Find where the given text appears and provide that cell's center as [X, Y] coordinate. 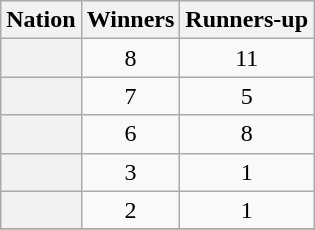
6 [130, 134]
3 [130, 172]
Runners-up [247, 20]
5 [247, 96]
2 [130, 210]
11 [247, 58]
Winners [130, 20]
Nation [41, 20]
7 [130, 96]
